Provide the [X, Y] coordinate of the cell's center where the given text is located.  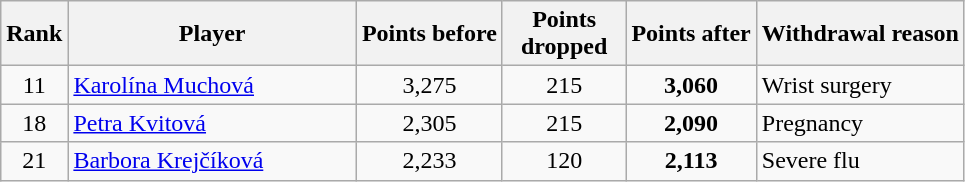
Points before [429, 34]
2,305 [429, 123]
Pregnancy [860, 123]
2,233 [429, 161]
Points dropped [564, 34]
120 [564, 161]
21 [34, 161]
3,060 [691, 85]
Severe flu [860, 161]
Player [212, 34]
Barbora Krejčíková [212, 161]
11 [34, 85]
Points after [691, 34]
2,113 [691, 161]
18 [34, 123]
Petra Kvitová [212, 123]
Wrist surgery [860, 85]
3,275 [429, 85]
Rank [34, 34]
2,090 [691, 123]
Karolína Muchová [212, 85]
Withdrawal reason [860, 34]
